Identify which cell holds the provided text, then report its (X, Y) central coordinate. 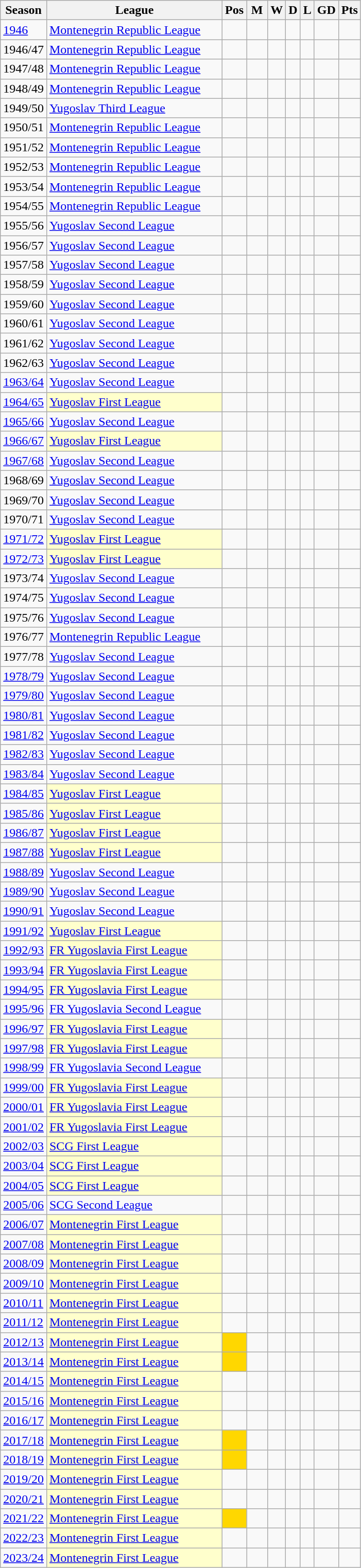
1953/54 (24, 186)
1967/68 (24, 461)
1948/49 (24, 89)
1987/88 (24, 852)
1966/67 (24, 441)
L (307, 10)
SCG Second League (134, 1205)
1964/65 (24, 402)
W (277, 10)
2002/03 (24, 1146)
2009/10 (24, 1283)
2018/19 (24, 1459)
GD (326, 10)
2006/07 (24, 1225)
1986/87 (24, 833)
1946/47 (24, 49)
1960/61 (24, 324)
1951/52 (24, 147)
1962/63 (24, 363)
2004/05 (24, 1185)
1976/77 (24, 637)
1971/72 (24, 539)
2022/23 (24, 1538)
1985/86 (24, 813)
1959/60 (24, 304)
1955/56 (24, 225)
2019/20 (24, 1479)
2023/24 (24, 1558)
1977/78 (24, 657)
1993/94 (24, 970)
1946 (24, 30)
1968/69 (24, 480)
2021/22 (24, 1519)
Yugoslav Third League (134, 108)
2000/01 (24, 1107)
Pts (349, 10)
1956/57 (24, 245)
1983/84 (24, 774)
2005/06 (24, 1205)
1980/81 (24, 715)
1988/89 (24, 872)
1947/48 (24, 69)
1997/98 (24, 1048)
1954/55 (24, 206)
2013/14 (24, 1362)
1992/93 (24, 950)
1972/73 (24, 558)
1979/80 (24, 696)
2008/09 (24, 1264)
2007/08 (24, 1244)
1969/70 (24, 500)
1978/79 (24, 676)
1975/76 (24, 618)
1974/75 (24, 598)
1973/74 (24, 578)
1961/62 (24, 343)
League (134, 10)
1965/66 (24, 421)
2016/17 (24, 1420)
2010/11 (24, 1303)
M (257, 10)
1970/71 (24, 519)
2011/12 (24, 1323)
1958/59 (24, 285)
2017/18 (24, 1440)
1990/91 (24, 911)
2001/02 (24, 1126)
2015/16 (24, 1401)
1963/64 (24, 382)
2020/21 (24, 1499)
1996/97 (24, 1029)
Season (24, 10)
2014/15 (24, 1381)
1949/50 (24, 108)
1982/83 (24, 754)
1998/99 (24, 1068)
1994/95 (24, 990)
1952/53 (24, 167)
D (293, 10)
1991/92 (24, 931)
1950/51 (24, 128)
1984/85 (24, 794)
1981/82 (24, 735)
2012/13 (24, 1342)
2003/04 (24, 1166)
Pos (235, 10)
1957/58 (24, 265)
1995/96 (24, 1009)
1989/90 (24, 892)
1999/00 (24, 1087)
